Capture the cell that displays the provided text and extract its (X, Y) central coordinate. 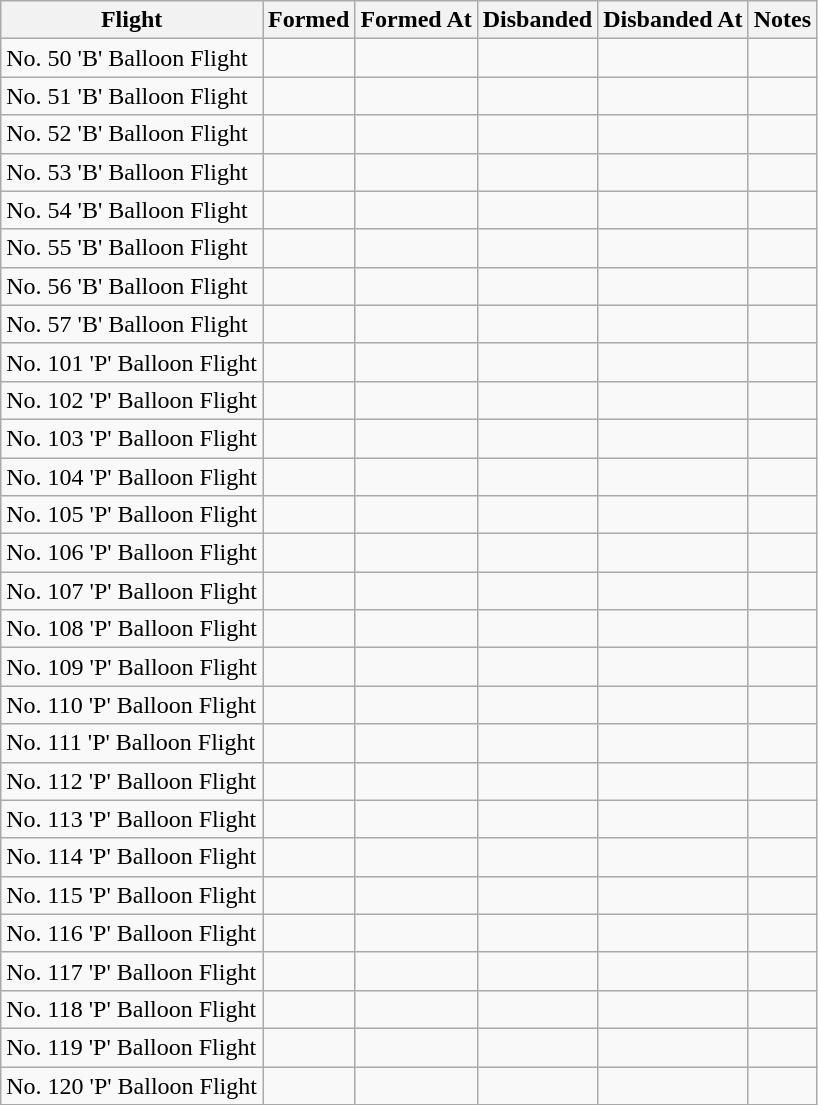
No. 120 'P' Balloon Flight (132, 1085)
No. 114 'P' Balloon Flight (132, 857)
No. 103 'P' Balloon Flight (132, 438)
No. 56 'B' Balloon Flight (132, 286)
No. 106 'P' Balloon Flight (132, 553)
No. 102 'P' Balloon Flight (132, 400)
No. 113 'P' Balloon Flight (132, 819)
No. 117 'P' Balloon Flight (132, 971)
No. 107 'P' Balloon Flight (132, 591)
No. 54 'B' Balloon Flight (132, 210)
No. 115 'P' Balloon Flight (132, 895)
No. 110 'P' Balloon Flight (132, 705)
Disbanded At (673, 20)
No. 118 'P' Balloon Flight (132, 1009)
No. 55 'B' Balloon Flight (132, 248)
Disbanded (537, 20)
No. 119 'P' Balloon Flight (132, 1047)
No. 51 'B' Balloon Flight (132, 96)
Flight (132, 20)
No. 57 'B' Balloon Flight (132, 324)
Notes (782, 20)
No. 111 'P' Balloon Flight (132, 743)
No. 50 'B' Balloon Flight (132, 58)
No. 116 'P' Balloon Flight (132, 933)
No. 52 'B' Balloon Flight (132, 134)
No. 109 'P' Balloon Flight (132, 667)
No. 112 'P' Balloon Flight (132, 781)
Formed At (416, 20)
No. 104 'P' Balloon Flight (132, 477)
No. 53 'B' Balloon Flight (132, 172)
No. 101 'P' Balloon Flight (132, 362)
No. 105 'P' Balloon Flight (132, 515)
No. 108 'P' Balloon Flight (132, 629)
Formed (308, 20)
